Provide the [x, y] coordinate of the cell's center where the given text is located.  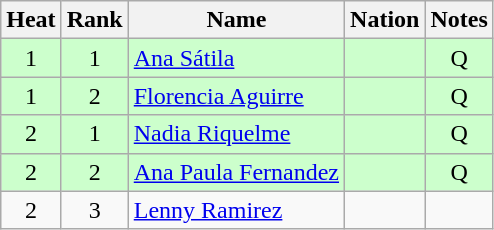
Name [236, 20]
Nadia Riquelme [236, 134]
Nation [385, 20]
Florencia Aguirre [236, 96]
Ana Paula Fernandez [236, 172]
3 [94, 210]
Lenny Ramirez [236, 210]
Ana Sátila [236, 58]
Heat [31, 20]
Notes [459, 20]
Rank [94, 20]
